For the text-containing cell, return its midpoint in (X, Y) coordinate format. 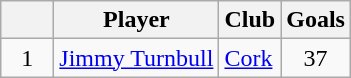
Jimmy Turnbull (136, 58)
1 (28, 58)
Cork (250, 58)
Goals (316, 20)
Club (250, 20)
Player (136, 20)
37 (316, 58)
